Determine the (X, Y) coordinate at the center of the cell enclosing the given text.  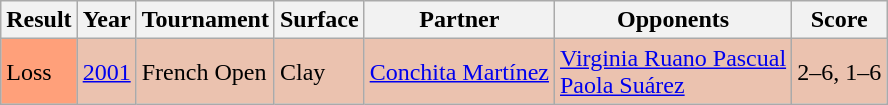
French Open (205, 72)
Surface (319, 20)
Virginia Ruano Pascual Paola Suárez (672, 72)
Partner (459, 20)
Opponents (672, 20)
Loss (39, 72)
2001 (106, 72)
Score (840, 20)
2–6, 1–6 (840, 72)
Year (106, 20)
Result (39, 20)
Clay (319, 72)
Tournament (205, 20)
Conchita Martínez (459, 72)
